Extract the [X, Y] coordinate from the center of the cell holding the provided text.  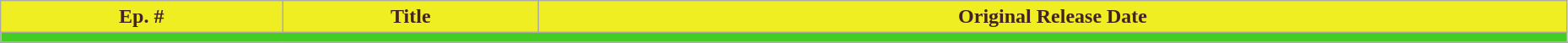
Original Release Date [1053, 17]
Ep. # [142, 17]
Title [411, 17]
